For the text-containing cell, return its midpoint in (X, Y) coordinate format. 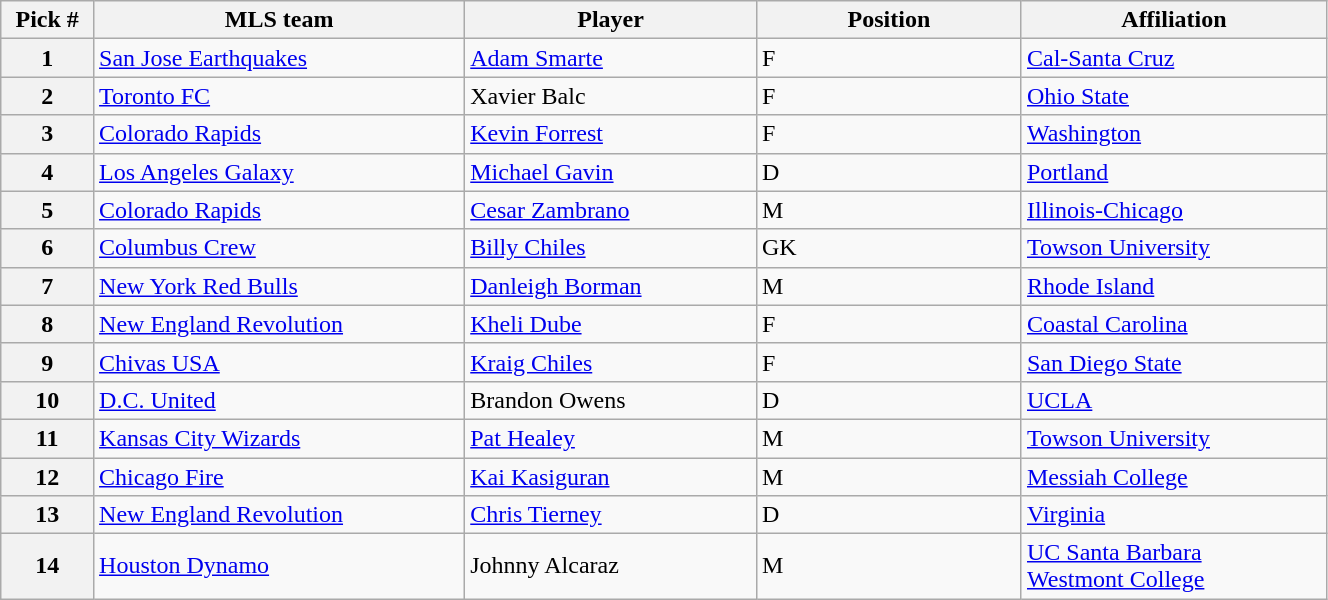
MLS team (280, 20)
Kraig Chiles (611, 362)
Brandon Owens (611, 400)
6 (48, 248)
Pat Healey (611, 438)
Position (888, 20)
Coastal Carolina (1174, 324)
Ohio State (1174, 96)
8 (48, 324)
San Jose Earthquakes (280, 58)
4 (48, 172)
Messiah College (1174, 477)
Kai Kasiguran (611, 477)
14 (48, 566)
Portland (1174, 172)
Chris Tierney (611, 515)
Cal-Santa Cruz (1174, 58)
Johnny Alcaraz (611, 566)
1 (48, 58)
3 (48, 134)
Los Angeles Galaxy (280, 172)
Chivas USA (280, 362)
UCLA (1174, 400)
10 (48, 400)
Michael Gavin (611, 172)
Illinois-Chicago (1174, 210)
Washington (1174, 134)
Virginia (1174, 515)
Xavier Balc (611, 96)
UC Santa BarbaraWestmont College (1174, 566)
Chicago Fire (280, 477)
D.C. United (280, 400)
Houston Dynamo (280, 566)
11 (48, 438)
New York Red Bulls (280, 286)
San Diego State (1174, 362)
9 (48, 362)
Billy Chiles (611, 248)
13 (48, 515)
12 (48, 477)
GK (888, 248)
2 (48, 96)
Player (611, 20)
Columbus Crew (280, 248)
Kevin Forrest (611, 134)
Toronto FC (280, 96)
Kansas City Wizards (280, 438)
Danleigh Borman (611, 286)
Pick # (48, 20)
Rhode Island (1174, 286)
Affiliation (1174, 20)
7 (48, 286)
Cesar Zambrano (611, 210)
Kheli Dube (611, 324)
Adam Smarte (611, 58)
5 (48, 210)
